Scan for the cell matching the given text and deliver its [x, y] coordinate at center. 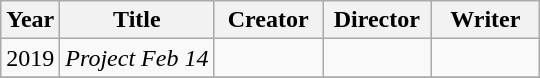
Year [30, 20]
2019 [30, 58]
Creator [268, 20]
Project Feb 14 [137, 58]
Director [376, 20]
Writer [486, 20]
Title [137, 20]
